Locate the cell with the specified text and output its (X, Y) center coordinate. 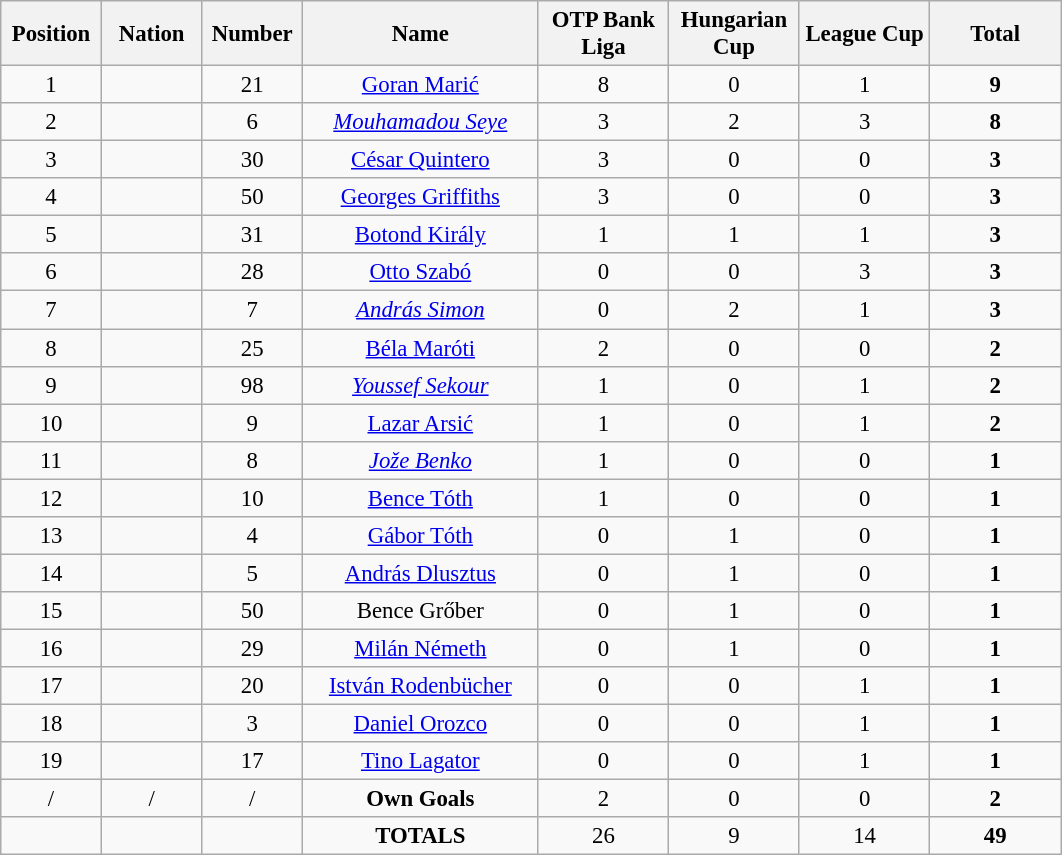
13 (52, 536)
Milán Németh (421, 648)
Position (52, 34)
19 (52, 761)
31 (252, 235)
28 (252, 273)
29 (252, 648)
Goran Marić (421, 85)
Georges Griffiths (421, 197)
TOTALS (421, 836)
12 (52, 498)
Mouhamadou Seye (421, 122)
István Rodenbücher (421, 686)
25 (252, 348)
Total (996, 34)
98 (252, 385)
Daniel Orozco (421, 724)
Jože Benko (421, 460)
11 (52, 460)
Youssef Sekour (421, 385)
16 (52, 648)
Nation (152, 34)
Botond Király (421, 235)
League Cup (864, 34)
18 (52, 724)
49 (996, 836)
Hungarian Cup (734, 34)
Tino Lagator (421, 761)
Gábor Tóth (421, 536)
Bence Tóth (421, 498)
Otto Szabó (421, 273)
21 (252, 85)
Bence Grőber (421, 611)
Lazar Arsić (421, 423)
OTP Bank Liga (604, 34)
César Quintero (421, 160)
15 (52, 611)
Béla Maróti (421, 348)
Number (252, 34)
Own Goals (421, 799)
András Simon (421, 310)
Name (421, 34)
30 (252, 160)
26 (604, 836)
20 (252, 686)
András Dlusztus (421, 573)
